Return the [X, Y] coordinate for the center point of the cell that contains the specified text.  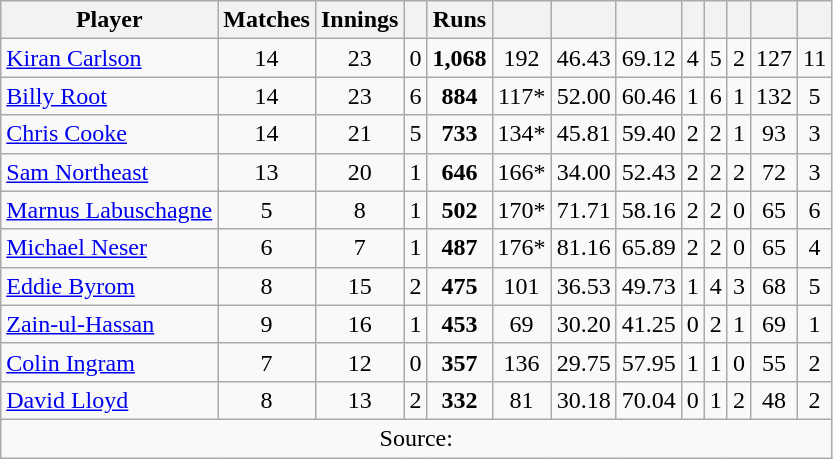
1,068 [460, 58]
176* [522, 248]
357 [460, 362]
29.75 [584, 362]
136 [522, 362]
11 [814, 58]
646 [460, 172]
59.40 [648, 134]
30.18 [584, 400]
Chris Cooke [110, 134]
68 [774, 286]
9 [267, 324]
49.73 [648, 286]
65.89 [648, 248]
Matches [267, 20]
Kiran Carlson [110, 58]
332 [460, 400]
81.16 [584, 248]
101 [522, 286]
30.20 [584, 324]
71.71 [584, 210]
36.53 [584, 286]
20 [359, 172]
475 [460, 286]
453 [460, 324]
58.16 [648, 210]
72 [774, 172]
Colin Ingram [110, 362]
69.12 [648, 58]
733 [460, 134]
Source: [416, 438]
134* [522, 134]
192 [522, 58]
60.46 [648, 96]
Sam Northeast [110, 172]
Innings [359, 20]
Zain-ul-Hassan [110, 324]
117* [522, 96]
David Lloyd [110, 400]
127 [774, 58]
93 [774, 134]
52.43 [648, 172]
884 [460, 96]
Runs [460, 20]
21 [359, 134]
12 [359, 362]
Eddie Byrom [110, 286]
70.04 [648, 400]
Billy Root [110, 96]
132 [774, 96]
81 [522, 400]
Marnus Labuschagne [110, 210]
Michael Neser [110, 248]
41.25 [648, 324]
Player [110, 20]
55 [774, 362]
15 [359, 286]
34.00 [584, 172]
52.00 [584, 96]
48 [774, 400]
166* [522, 172]
170* [522, 210]
45.81 [584, 134]
502 [460, 210]
16 [359, 324]
487 [460, 248]
46.43 [584, 58]
57.95 [648, 362]
